Find where the given text appears and provide that cell's center as (x, y) coordinate. 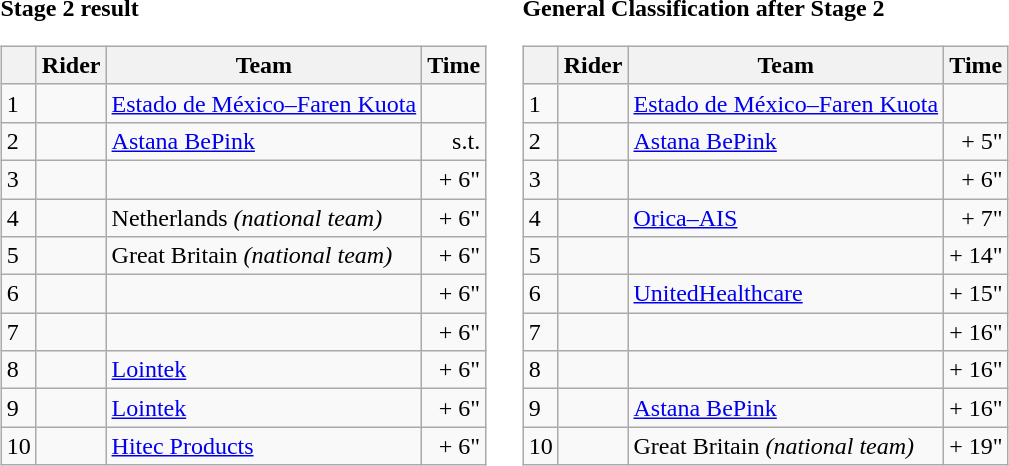
+ 14" (976, 256)
+ 15" (976, 294)
+ 5" (976, 141)
+ 19" (976, 446)
+ 7" (976, 217)
Hitec Products (264, 446)
UnitedHealthcare (786, 294)
Netherlands (national team) (264, 217)
s.t. (454, 141)
Orica–AIS (786, 217)
